From the cell containing the given text, extract its center point as [x, y] coordinate. 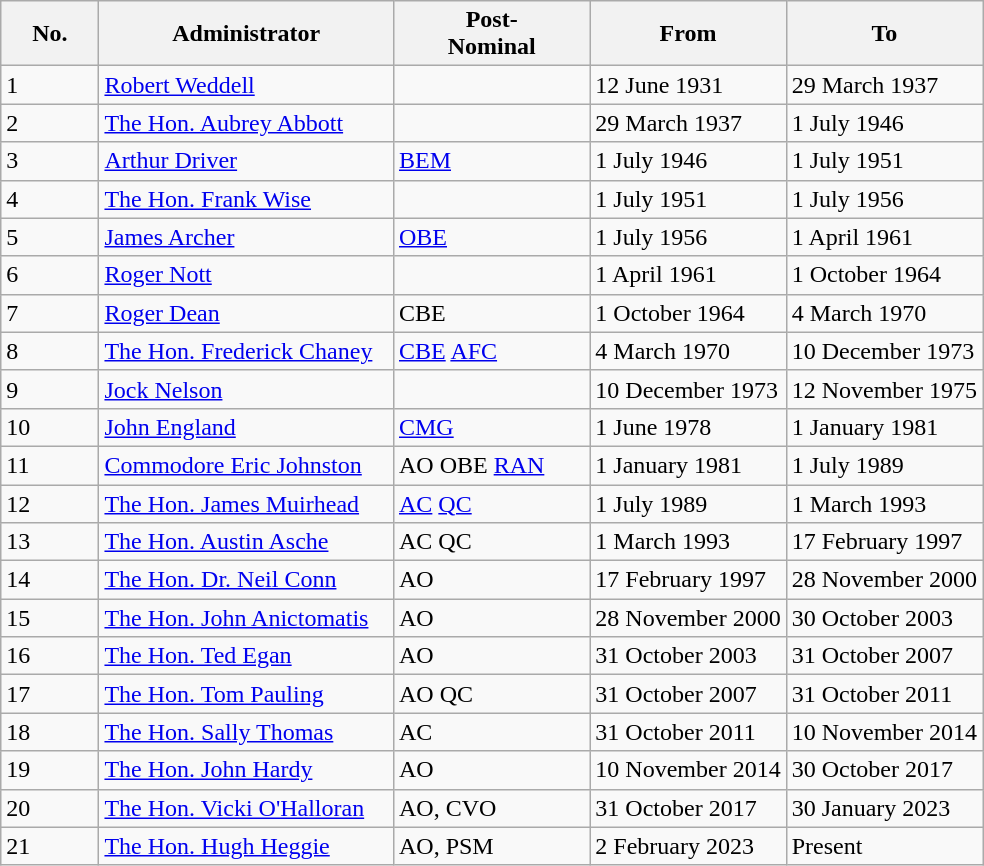
Administrator [246, 34]
Post-Nominal [491, 34]
12 [50, 503]
1 [50, 85]
AO, PSM [491, 846]
12 November 1975 [884, 389]
The Hon. Dr. Neil Conn [246, 580]
To [884, 34]
The Hon. Hugh Heggie [246, 846]
19 [50, 770]
No. [50, 34]
CMG [491, 427]
18 [50, 732]
8 [50, 351]
John England [246, 427]
OBE [491, 237]
30 October 2017 [884, 770]
11 [50, 465]
The Hon. Sally Thomas [246, 732]
3 [50, 161]
From [688, 34]
5 [50, 237]
CBE [491, 313]
AO OBE RAN [491, 465]
10 [50, 427]
9 [50, 389]
The Hon. Frederick Chaney [246, 351]
15 [50, 618]
Jock Nelson [246, 389]
14 [50, 580]
13 [50, 542]
Roger Nott [246, 275]
30 October 2003 [884, 618]
Present [884, 846]
The Hon. John Hardy [246, 770]
Robert Weddell [246, 85]
The Hon. James Muirhead [246, 503]
Roger Dean [246, 313]
AC [491, 732]
12 June 1931 [688, 85]
The Hon. Ted Egan [246, 656]
AO, CVO [491, 808]
The Hon. Aubrey Abbott [246, 123]
20 [50, 808]
James Archer [246, 237]
CBE AFC [491, 351]
16 [50, 656]
The Hon. Tom Pauling [246, 694]
6 [50, 275]
The Hon. John Anictomatis [246, 618]
21 [50, 846]
2 [50, 123]
4 [50, 199]
The Hon. Vicki O'Halloran [246, 808]
31 October 2017 [688, 808]
2 February 2023 [688, 846]
BEM [491, 161]
17 [50, 694]
30 January 2023 [884, 808]
AO QC [491, 694]
Commodore Eric Johnston [246, 465]
Arthur Driver [246, 161]
7 [50, 313]
The Hon. Austin Asche [246, 542]
31 October 2003 [688, 656]
The Hon. Frank Wise [246, 199]
1 June 1978 [688, 427]
